Detect which cell encompasses the target text, then output its (x, y) center coordinate. 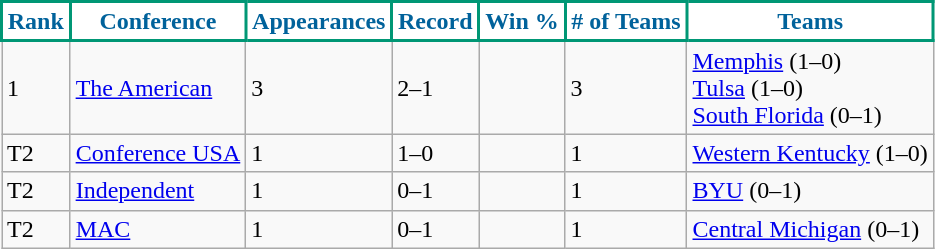
Conference (158, 22)
BYU (0–1) (810, 191)
Conference USA (158, 153)
Central Michigan (0–1) (810, 229)
Independent (158, 191)
The American (158, 88)
2–1 (436, 88)
Western Kentucky (1–0) (810, 153)
1–0 (436, 153)
Win % (522, 22)
# of Teams (626, 22)
Appearances (319, 22)
Memphis (1–0)Tulsa (1–0)South Florida (0–1) (810, 88)
Rank (36, 22)
Record (436, 22)
Teams (810, 22)
MAC (158, 229)
